From the cell containing the given text, extract its center point as (X, Y) coordinate. 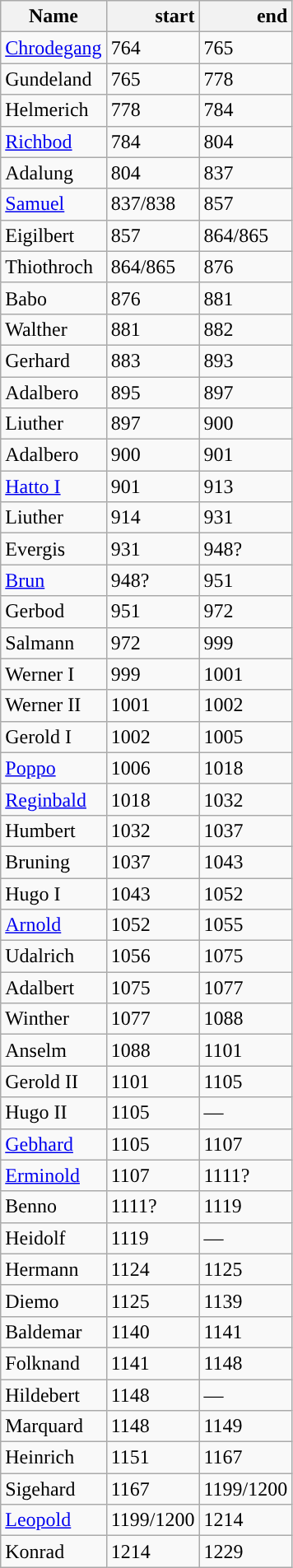
1151 (153, 1458)
Richbod (53, 142)
1055 (245, 925)
Hildebert (53, 1395)
Konrad (53, 1552)
end (245, 16)
1006 (153, 768)
Samuel (53, 204)
Benno (53, 1207)
Gebhard (53, 1144)
883 (153, 361)
Reginbald (53, 799)
837/838 (153, 204)
Evergis (53, 549)
1124 (153, 1269)
893 (245, 361)
Brun (53, 580)
Eigilbert (53, 235)
Adalbert (53, 988)
Name (53, 16)
start (153, 16)
1229 (245, 1552)
882 (245, 329)
1149 (245, 1426)
Bruning (53, 862)
Poppo (53, 768)
1005 (245, 737)
1056 (153, 956)
Babo (53, 298)
Heidolf (53, 1238)
Adalung (53, 173)
Folknand (53, 1363)
837 (245, 173)
Anselm (53, 1050)
Gerold I (53, 737)
914 (153, 518)
Leopold (53, 1520)
Hatto I (53, 486)
Baldemar (53, 1332)
Salmann (53, 643)
Humbert (53, 831)
Heinrich (53, 1458)
Gerhard (53, 361)
Helmerich (53, 110)
Udalrich (53, 956)
Werner I (53, 674)
Erminold (53, 1175)
Werner II (53, 705)
913 (245, 486)
Sigehard (53, 1489)
Gerold II (53, 1082)
1140 (153, 1332)
Winther (53, 1019)
Chrodegang (53, 48)
Walther (53, 329)
Hugo I (53, 893)
Gundeland (53, 79)
Hermann (53, 1269)
895 (153, 393)
Arnold (53, 925)
Thiothroch (53, 267)
Marquard (53, 1426)
Gerbod (53, 612)
Diemo (53, 1300)
1139 (245, 1300)
764 (153, 48)
Hugo II (53, 1113)
